Extract the [X, Y] coordinate from the center of the cell holding the provided text.  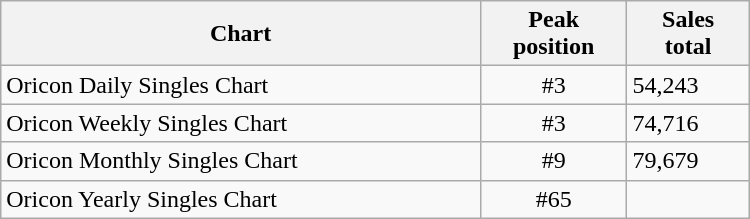
79,679 [688, 161]
54,243 [688, 85]
Oricon Monthly Singles Chart [241, 161]
Oricon Yearly Singles Chart [241, 199]
Oricon Daily Singles Chart [241, 85]
#9 [554, 161]
Oricon Weekly Singles Chart [241, 123]
Chart [241, 34]
Salestotal [688, 34]
Peakposition [554, 34]
#65 [554, 199]
74,716 [688, 123]
